Return (x, y) of the center of cell containing provided text 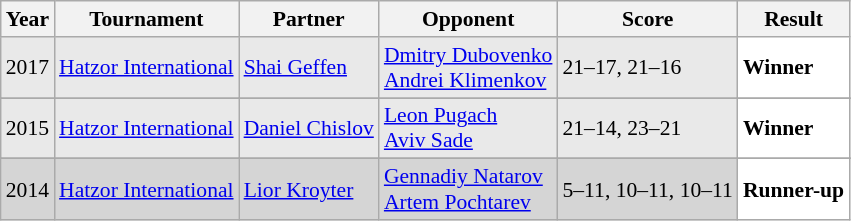
5–11, 10–11, 10–11 (647, 190)
Year (28, 19)
Result (794, 19)
Opponent (468, 19)
Runner-up (794, 190)
Partner (309, 19)
Tournament (146, 19)
2017 (28, 68)
2014 (28, 190)
Lior Kroyter (309, 190)
Daniel Chislov (309, 128)
Gennadiy Natarov Artem Pochtarev (468, 190)
21–17, 21–16 (647, 68)
Dmitry Dubovenko Andrei Klimenkov (468, 68)
Leon Pugach Aviv Sade (468, 128)
Shai Geffen (309, 68)
Score (647, 19)
21–14, 23–21 (647, 128)
2015 (28, 128)
